Return the [X, Y] coordinate for the center point of the cell that contains the specified text.  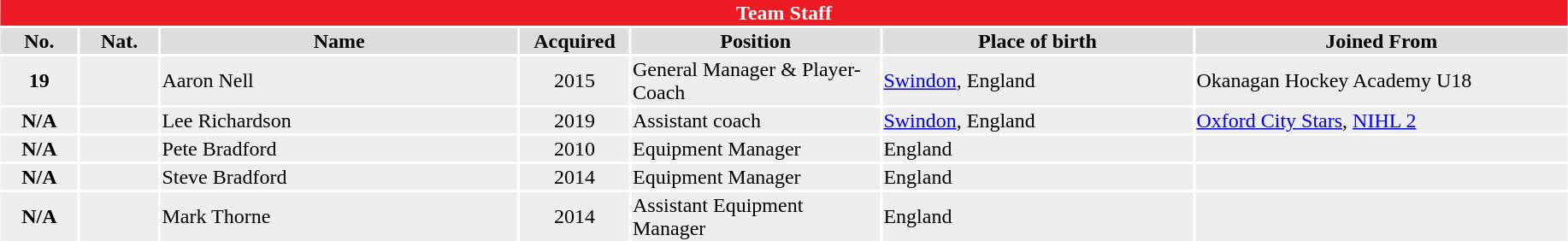
19 [39, 80]
Place of birth [1038, 41]
Lee Richardson [339, 120]
Team Staff [783, 13]
Nat. [120, 41]
Oxford City Stars, NIHL 2 [1382, 120]
Acquired [575, 41]
Position [755, 41]
Aaron Nell [339, 80]
Mark Thorne [339, 217]
2015 [575, 80]
Steve Bradford [339, 177]
Assistant Equipment Manager [755, 217]
2010 [575, 149]
Assistant coach [755, 120]
Pete Bradford [339, 149]
Name [339, 41]
Okanagan Hockey Academy U18 [1382, 80]
General Manager & Player-Coach [755, 80]
No. [39, 41]
Joined From [1382, 41]
2019 [575, 120]
